Locate the cell with the specified text and output its [X, Y] center coordinate. 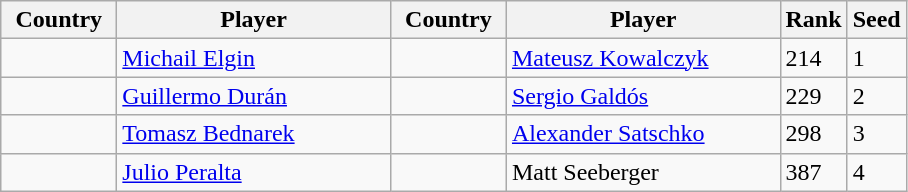
1 [876, 58]
387 [814, 172]
Rank [814, 20]
Alexander Satschko [643, 134]
298 [814, 134]
Mateusz Kowalczyk [643, 58]
Seed [876, 20]
Sergio Galdós [643, 96]
Tomasz Bednarek [254, 134]
Michail Elgin [254, 58]
Guillermo Durán [254, 96]
229 [814, 96]
4 [876, 172]
214 [814, 58]
Julio Peralta [254, 172]
3 [876, 134]
Matt Seeberger [643, 172]
2 [876, 96]
